Find where the given text appears and provide that cell's center as [x, y] coordinate. 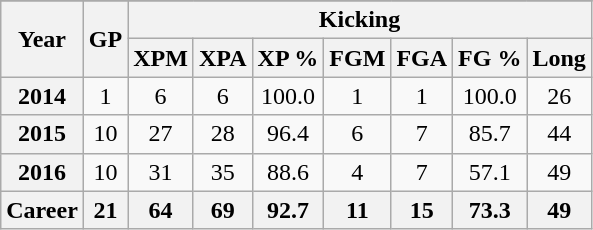
XPM [161, 58]
XP % [288, 58]
2014 [42, 96]
28 [222, 134]
73.3 [490, 210]
88.6 [288, 172]
85.7 [490, 134]
Career [42, 210]
Year [42, 39]
21 [105, 210]
96.4 [288, 134]
57.1 [490, 172]
31 [161, 172]
Kicking [360, 20]
2016 [42, 172]
FGM [358, 58]
11 [358, 210]
92.7 [288, 210]
35 [222, 172]
44 [559, 134]
69 [222, 210]
FGA [422, 58]
15 [422, 210]
XPA [222, 58]
26 [559, 96]
FG % [490, 58]
2015 [42, 134]
27 [161, 134]
GP [105, 39]
Long [559, 58]
64 [161, 210]
4 [358, 172]
